Locate the cell with the specified text and output its (x, y) center coordinate. 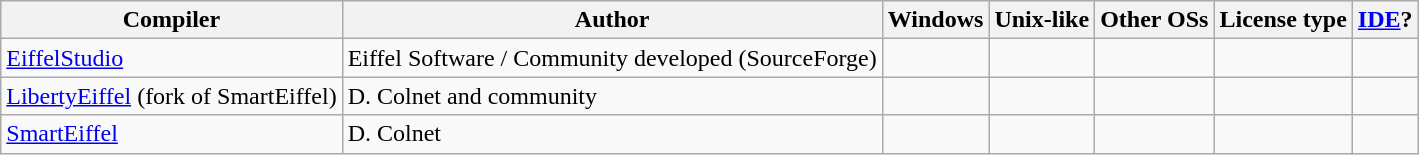
SmartEiffel (172, 134)
Windows (936, 20)
License type (1283, 20)
D. Colnet and community (612, 96)
LibertyEiffel (fork of SmartEiffel) (172, 96)
Author (612, 20)
Unix-like (1042, 20)
Other OSs (1154, 20)
D. Colnet (612, 134)
Eiffel Software / Community developed (SourceForge) (612, 58)
Compiler (172, 20)
EiffelStudio (172, 58)
IDE? (1385, 20)
